For the text-containing cell, return its midpoint in [X, Y] coordinate format. 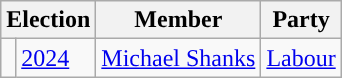
Michael Shanks [178, 58]
Labour [301, 58]
2024 [56, 58]
Party [301, 20]
Election [48, 20]
Member [178, 20]
